Detect which cell encompasses the target text, then output its (x, y) center coordinate. 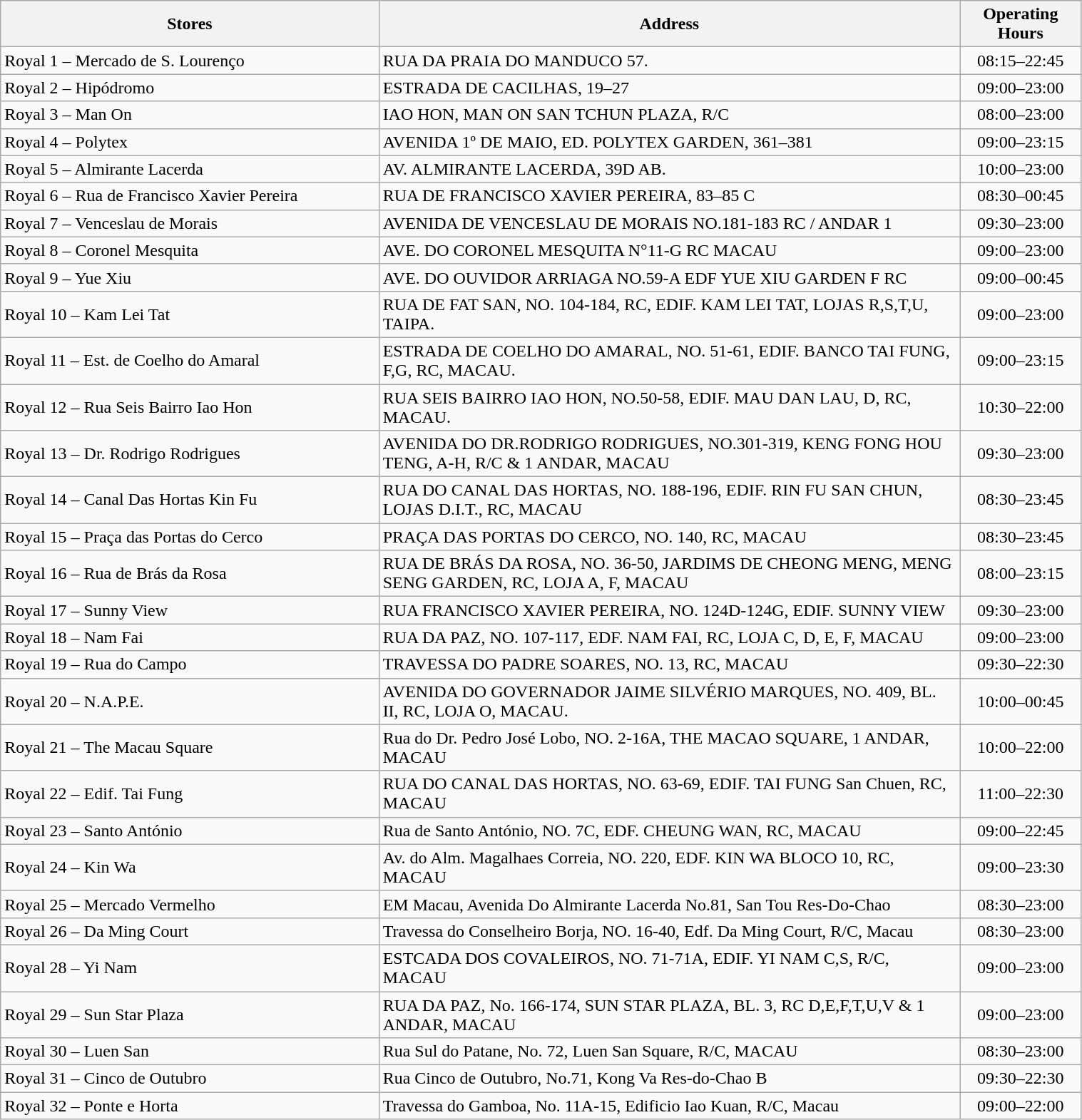
ESTCADA DOS COVALEIROS, NO. 71-71A, EDIF. YI NAM C,S, R/C, MACAU (669, 968)
RUA DA PRAIA DO MANDUCO 57. (669, 61)
Royal 26 – Da Ming Court (190, 931)
Stores (190, 24)
Royal 9 – Yue Xiu (190, 277)
Royal 24 – Kin Wa (190, 867)
Travessa do Gamboa, No. 11A-15, Edificio Iao Kuan, R/C, Macau (669, 1106)
RUA DE FAT SAN, NO. 104-184, RC, EDIF. KAM LEI TAT, LOJAS R,S,T,U, TAIPA. (669, 314)
08:00–23:15 (1021, 573)
Royal 4 – Polytex (190, 142)
ESTRADA DE COELHO DO AMARAL, NO. 51-61, EDIF. BANCO TAI FUNG, F,G, RC, MACAU. (669, 361)
PRAÇA DAS PORTAS DO CERCO, NO. 140, RC, MACAU (669, 537)
08:30–00:45 (1021, 196)
ESTRADA DE CACILHAS, 19–27 (669, 88)
Travessa do Conselheiro Borja, NO. 16-40, Edf. Da Ming Court, R/C, Macau (669, 931)
EM Macau, Avenida Do Almirante Lacerda No.81, San Tou Res-Do-Chao (669, 904)
Royal 10 – Kam Lei Tat (190, 314)
RUA SEIS BAIRRO IAO HON, NO.50-58, EDIF. MAU DAN LAU, D, RC, MACAU. (669, 406)
10:30–22:00 (1021, 406)
Royal 3 – Man On (190, 115)
Av. do Alm. Magalhaes Correia, NO. 220, EDF. KIN WA BLOCO 10, RC, MACAU (669, 867)
Royal 16 – Rua de Brás da Rosa (190, 573)
09:00–23:30 (1021, 867)
11:00–22:30 (1021, 794)
09:00–22:45 (1021, 831)
Royal 7 – Venceslau de Morais (190, 223)
Royal 25 – Mercado Vermelho (190, 904)
08:00–23:00 (1021, 115)
Royal 13 – Dr. Rodrigo Rodrigues (190, 453)
Operating Hours (1021, 24)
Royal 22 – Edif. Tai Fung (190, 794)
AVE. DO OUVIDOR ARRIAGA NO.59-A EDF YUE XIU GARDEN F RC (669, 277)
Royal 14 – Canal Das Hortas Kin Fu (190, 500)
Rua Sul do Patane, No. 72, Luen San Square, R/C, MACAU (669, 1052)
Royal 12 – Rua Seis Bairro Iao Hon (190, 406)
Royal 11 – Est. de Coelho do Amaral (190, 361)
RUA DO CANAL DAS HORTAS, NO. 188-196, EDIF. RIN FU SAN CHUN, LOJAS D.I.T., RC, MACAU (669, 500)
Rua do Dr. Pedro José Lobo, NO. 2-16A, THE MACAO SQUARE, 1 ANDAR, MACAU (669, 747)
RUA FRANCISCO XAVIER PEREIRA, NO. 124D-124G, EDIF. SUNNY VIEW (669, 610)
Rua Cinco de Outubro, No.71, Kong Va Res-do-Chao B (669, 1079)
Royal 21 – The Macau Square (190, 747)
Royal 20 – N.A.P.E. (190, 702)
10:00–23:00 (1021, 169)
AV. ALMIRANTE LACERDA, 39D AB. (669, 169)
IAO HON, MAN ON SAN TCHUN PLAZA, R/C (669, 115)
10:00–00:45 (1021, 702)
TRAVESSA DO PADRE SOARES, NO. 13, RC, MACAU (669, 664)
Royal 15 – Praça das Portas do Cerco (190, 537)
Royal 5 – Almirante Lacerda (190, 169)
09:00–22:00 (1021, 1106)
RUA DE BRÁS DA ROSA, NO. 36-50, JARDIMS DE CHEONG MENG, MENG SENG GARDEN, RC, LOJA A, F, MACAU (669, 573)
Rua de Santo António, NO. 7C, EDF. CHEUNG WAN, RC, MACAU (669, 831)
RUA DE FRANCISCO XAVIER PEREIRA, 83–85 C (669, 196)
Royal 18 – Nam Fai (190, 637)
Royal 19 – Rua do Campo (190, 664)
Royal 31 – Cinco de Outubro (190, 1079)
Royal 6 – Rua de Francisco Xavier Pereira (190, 196)
Royal 23 – Santo António (190, 831)
Address (669, 24)
08:15–22:45 (1021, 61)
RUA DA PAZ, NO. 107-117, EDF. NAM FAI, RC, LOJA C, D, E, F, MACAU (669, 637)
Royal 2 – Hipódromo (190, 88)
Royal 17 – Sunny View (190, 610)
AVENIDA DO DR.RODRIGO RODRIGUES, NO.301-319, KENG FONG HOU TENG, A-H, R/C & 1 ANDAR, MACAU (669, 453)
RUA DO CANAL DAS HORTAS, NO. 63-69, EDIF. TAI FUNG San Chuen, RC, MACAU (669, 794)
AVENIDA DO GOVERNADOR JAIME SILVÉRIO MARQUES, NO. 409, BL. II, RC, LOJA O, MACAU. (669, 702)
Royal 1 – Mercado de S. Lourenço (190, 61)
Royal 30 – Luen San (190, 1052)
AVENIDA DE VENCESLAU DE MORAIS NO.181-183 RC / ANDAR 1 (669, 223)
AVENIDA 1º DE MAIO, ED. POLYTEX GARDEN, 361–381 (669, 142)
Royal 29 – Sun Star Plaza (190, 1014)
Royal 8 – Coronel Mesquita (190, 250)
09:00–00:45 (1021, 277)
AVE. DO CORONEL MESQUITA N°11-G RC MACAU (669, 250)
Royal 32 – Ponte e Horta (190, 1106)
RUA DA PAZ, No. 166-174, SUN STAR PLAZA, BL. 3, RC D,E,F,T,U,V & 1 ANDAR, MACAU (669, 1014)
10:00–22:00 (1021, 747)
Royal 28 – Yi Nam (190, 968)
